Extract the (x, y) coordinate from the center of the cell holding the provided text.  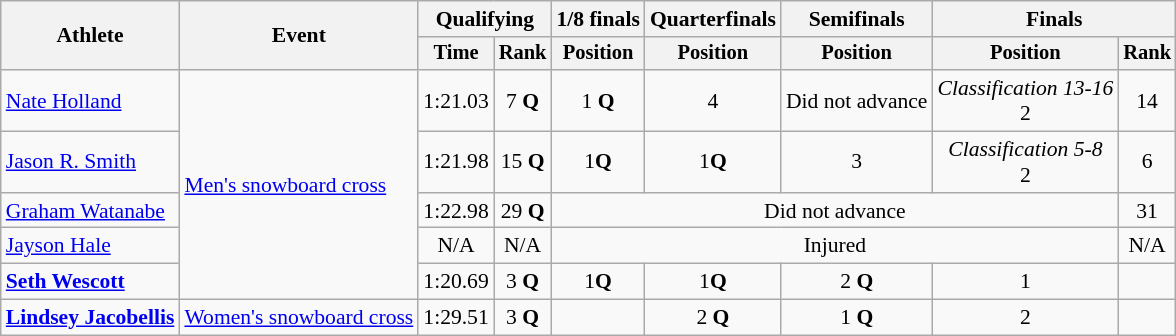
1/8 finals (598, 19)
Women's snowboard cross (298, 318)
2 (1025, 318)
Event (298, 36)
1:21.03 (456, 100)
4 (713, 100)
1:20.69 (456, 282)
31 (1147, 211)
1:21.98 (456, 162)
Finals (1054, 19)
Seth Wescott (90, 282)
1:22.98 (456, 211)
Jayson Hale (90, 246)
Athlete (90, 36)
Semifinals (857, 19)
Men's snowboard cross (298, 184)
Qualifying (484, 19)
29 Q (523, 211)
7 Q (523, 100)
Graham Watanabe (90, 211)
Quarterfinals (713, 19)
1:29.51 (456, 318)
Jason R. Smith (90, 162)
14 (1147, 100)
3 (857, 162)
6 (1147, 162)
Classification 5-82 (1025, 162)
Lindsey Jacobellis (90, 318)
1 (1025, 282)
Time (456, 54)
Classification 13-162 (1025, 100)
15 Q (523, 162)
Injured (834, 246)
Nate Holland (90, 100)
